Capture the cell that displays the provided text and extract its [x, y] central coordinate. 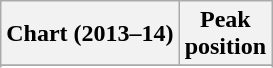
Peakposition [225, 34]
Chart (2013–14) [90, 34]
